Return the (x, y) coordinate for the center point of the cell that contains the specified text.  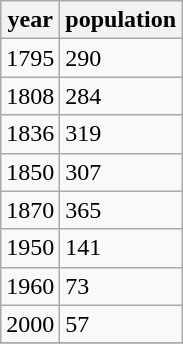
284 (121, 96)
1836 (30, 134)
1850 (30, 172)
141 (121, 248)
year (30, 20)
2000 (30, 324)
1870 (30, 210)
1950 (30, 248)
365 (121, 210)
290 (121, 58)
319 (121, 134)
73 (121, 286)
1960 (30, 286)
1795 (30, 58)
57 (121, 324)
population (121, 20)
307 (121, 172)
1808 (30, 96)
